Find where the given text appears and provide that cell's center as [X, Y] coordinate. 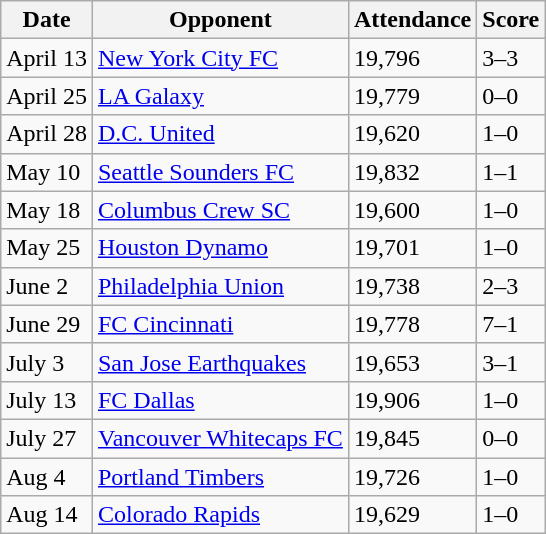
June 29 [47, 324]
Columbus Crew SC [220, 210]
19,701 [412, 248]
19,906 [412, 400]
Date [47, 20]
Colorado Rapids [220, 515]
19,629 [412, 515]
3–1 [511, 362]
19,845 [412, 438]
D.C. United [220, 134]
April 28 [47, 134]
Aug 4 [47, 477]
San Jose Earthquakes [220, 362]
New York City FC [220, 58]
Score [511, 20]
May 10 [47, 172]
19,738 [412, 286]
19,653 [412, 362]
FC Cincinnati [220, 324]
19,832 [412, 172]
19,778 [412, 324]
FC Dallas [220, 400]
May 25 [47, 248]
July 27 [47, 438]
July 3 [47, 362]
April 25 [47, 96]
July 13 [47, 400]
19,600 [412, 210]
Seattle Sounders FC [220, 172]
2–3 [511, 286]
7–1 [511, 324]
Aug 14 [47, 515]
Philadelphia Union [220, 286]
19,796 [412, 58]
May 18 [47, 210]
Attendance [412, 20]
Vancouver Whitecaps FC [220, 438]
April 13 [47, 58]
3–3 [511, 58]
1–1 [511, 172]
June 2 [47, 286]
19,726 [412, 477]
Opponent [220, 20]
LA Galaxy [220, 96]
19,779 [412, 96]
19,620 [412, 134]
Houston Dynamo [220, 248]
Portland Timbers [220, 477]
